Capture the cell that displays the provided text and extract its (X, Y) central coordinate. 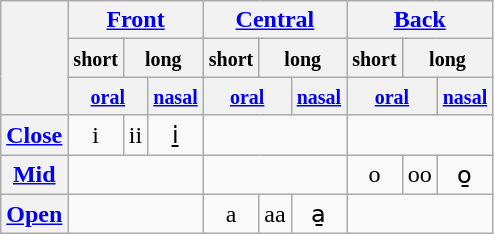
Back (420, 20)
Central (274, 20)
i (96, 135)
oo (420, 174)
a̱ (319, 214)
Close (34, 135)
Mid (34, 174)
a (231, 214)
aa (275, 214)
o̱ (465, 174)
o (375, 174)
Open (34, 214)
Front (136, 20)
i̱ (176, 135)
ii (135, 135)
